Output the [x, y] coordinate of the center of the cell containing the given text.  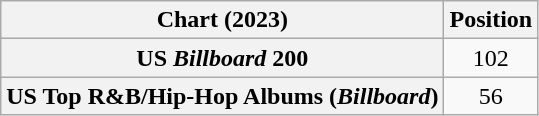
US Billboard 200 [222, 58]
102 [491, 58]
US Top R&B/Hip-Hop Albums (Billboard) [222, 96]
56 [491, 96]
Position [491, 20]
Chart (2023) [222, 20]
